For the text-containing cell, return its midpoint in [x, y] coordinate format. 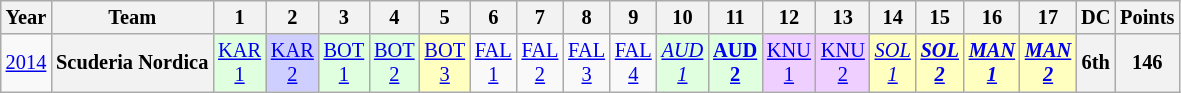
DC [1096, 17]
16 [992, 17]
146 [1147, 63]
BOT3 [445, 63]
Scuderia Nordica [132, 63]
12 [789, 17]
FAL1 [494, 63]
11 [735, 17]
1 [240, 17]
5 [445, 17]
6 [494, 17]
8 [586, 17]
Year [26, 17]
FAL3 [586, 63]
FAL2 [540, 63]
2 [292, 17]
MAN1 [992, 63]
MAN2 [1048, 63]
FAL4 [634, 63]
KNU1 [789, 63]
17 [1048, 17]
2014 [26, 63]
AUD1 [683, 63]
14 [893, 17]
3 [344, 17]
7 [540, 17]
SOL1 [893, 63]
13 [843, 17]
9 [634, 17]
KAR1 [240, 63]
AUD2 [735, 63]
15 [940, 17]
SOL2 [940, 63]
Team [132, 17]
Points [1147, 17]
KAR2 [292, 63]
4 [394, 17]
BOT1 [344, 63]
10 [683, 17]
BOT2 [394, 63]
KNU2 [843, 63]
6th [1096, 63]
